Return (X, Y) of the center of cell containing provided text 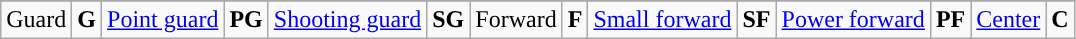
Shooting guard (347, 20)
F (575, 20)
G (87, 20)
Center (1008, 20)
SF (756, 20)
Forward (516, 20)
Power forward (853, 20)
PG (246, 20)
PF (950, 20)
Guard (36, 20)
Small forward (662, 20)
C (1060, 20)
Point guard (163, 20)
SG (448, 20)
